Return the (X, Y) coordinate for the center point of the cell that contains the specified text.  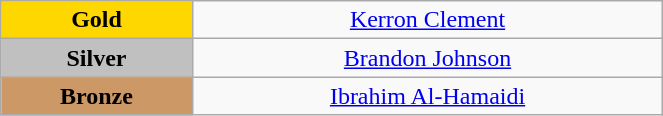
Silver (96, 58)
Gold (96, 20)
Brandon Johnson (428, 58)
Kerron Clement (428, 20)
Ibrahim Al-Hamaidi (428, 96)
Bronze (96, 96)
